Output the [X, Y] coordinate of the center of the cell containing the given text.  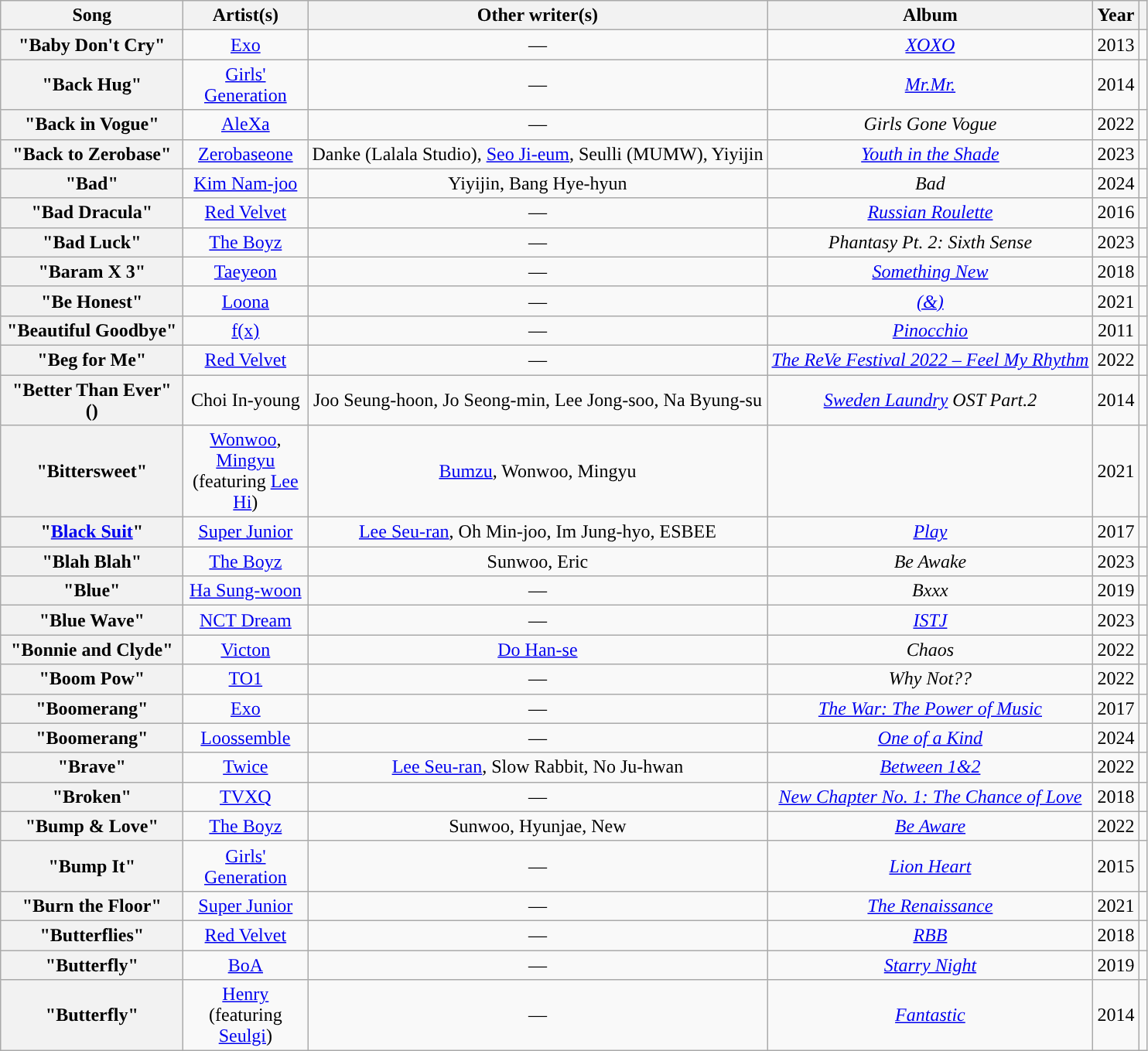
Wonwoo, Mingyu (featuring Lee Hi) [246, 472]
Play [930, 532]
"Bump & Love" [92, 826]
"Broken" [92, 797]
Lee Seu-ran, Oh Min-joo, Im Jung-hyo, ESBEE [538, 532]
Girls Gone Vogue [930, 125]
Taeyeon [246, 271]
The Renaissance [930, 906]
"Bittersweet" [92, 472]
Do Han-se [538, 650]
"Back in Vogue" [92, 125]
RBB [930, 935]
(&) [930, 301]
Be Aware [930, 826]
2016 [1116, 213]
"Better Than Ever" () [92, 399]
"Be Honest" [92, 301]
BoA [246, 964]
Twice [246, 767]
"Blue" [92, 591]
"Bump It" [92, 866]
"Bad" [92, 183]
Chaos [930, 650]
XOXO [930, 45]
Sunwoo, Hyunjae, New [538, 826]
Year [1116, 15]
Why Not?? [930, 679]
Mr.Mr. [930, 85]
Youth in the Shade [930, 154]
"Blue Wave" [92, 620]
"Bad Dracula" [92, 213]
"Brave" [92, 767]
f(x) [246, 330]
NCT Dream [246, 620]
2013 [1116, 45]
"Boom Pow" [92, 679]
2011 [1116, 330]
TVXQ [246, 797]
"Back to Zerobase" [92, 154]
Phantasy Pt. 2: Sixth Sense [930, 242]
"Blah Blah" [92, 561]
Sweden Laundry OST Part.2 [930, 399]
Joo Seung-hoon, Jo Seong-min, Lee Jong-soo, Na Byung-su [538, 399]
New Chapter No. 1: The Chance of Love [930, 797]
Album [930, 15]
The War: The Power of Music [930, 708]
Bad [930, 183]
Between 1&2 [930, 767]
Zerobaseone [246, 154]
Henry (featuring Seulgi) [246, 1015]
Russian Roulette [930, 213]
"Black Suit" [92, 532]
The ReVe Festival 2022 – Feel My Rhythm [930, 360]
Loona [246, 301]
Loossemble [246, 738]
Starry Night [930, 964]
Lion Heart [930, 866]
"Bonnie and Clyde" [92, 650]
Something New [930, 271]
Bumzu, Wonwoo, Mingyu [538, 472]
"Baram X 3" [92, 271]
Other writer(s) [538, 15]
"Baby Don't Cry" [92, 45]
Kim Nam-joo [246, 183]
"Bad Luck" [92, 242]
"Butterflies" [92, 935]
Lee Seu-ran, Slow Rabbit, No Ju-hwan [538, 767]
"Back Hug" [92, 85]
"Beautiful Goodbye" [92, 330]
Choi In-young [246, 399]
Danke (Lalala Studio), Seo Ji-eum, Seulli (MUMW), Yiyijin [538, 154]
Ha Sung-woon [246, 591]
Bxxx [930, 591]
TO1 [246, 679]
One of a Kind [930, 738]
Fantastic [930, 1015]
Sunwoo, Eric [538, 561]
Artist(s) [246, 15]
Yiyijin, Bang Hye-hyun [538, 183]
"Beg for Me" [92, 360]
Victon [246, 650]
Pinocchio [930, 330]
"Burn the Floor" [92, 906]
2015 [1116, 866]
Song [92, 15]
ISTJ [930, 620]
Be Awake [930, 561]
AleXa [246, 125]
